Scan for the cell matching the given text and deliver its [X, Y] coordinate at center. 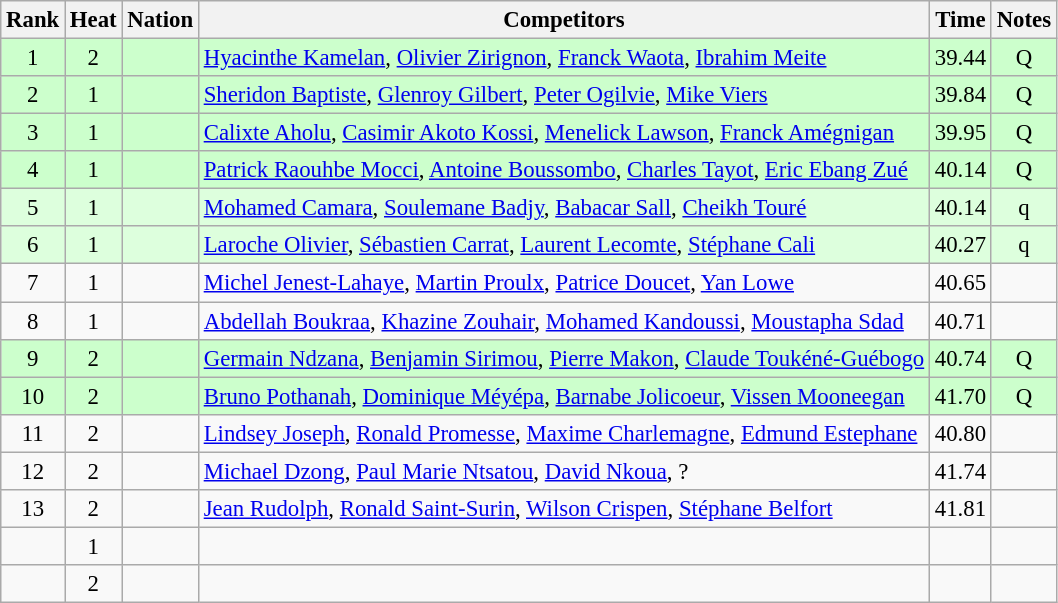
Time [961, 20]
Bruno Pothanah, Dominique Méyépa, Barnabe Jolicoeur, Vissen Mooneegan [564, 396]
41.74 [961, 471]
39.84 [961, 95]
Patrick Raouhbe Mocci, Antoine Boussombo, Charles Tayot, Eric Ebang Zué [564, 170]
Mohamed Camara, Soulemane Badjy, Babacar Sall, Cheikh Touré [564, 208]
41.81 [961, 509]
10 [33, 396]
5 [33, 208]
Heat [94, 20]
40.65 [961, 283]
Hyacinthe Kamelan, Olivier Zirignon, Franck Waota, Ibrahim Meite [564, 58]
3 [33, 133]
40.71 [961, 321]
8 [33, 321]
4 [33, 170]
Competitors [564, 20]
40.27 [961, 245]
13 [33, 509]
Lindsey Joseph, Ronald Promesse, Maxime Charlemagne, Edmund Estephane [564, 433]
39.95 [961, 133]
Rank [33, 20]
9 [33, 358]
Sheridon Baptiste, Glenroy Gilbert, Peter Ogilvie, Mike Viers [564, 95]
Michael Dzong, Paul Marie Ntsatou, David Nkoua, ? [564, 471]
Calixte Aholu, Casimir Akoto Kossi, Menelick Lawson, Franck Amégnigan [564, 133]
Germain Ndzana, Benjamin Sirimou, Pierre Makon, Claude Toukéné-Guébogo [564, 358]
40.80 [961, 433]
41.70 [961, 396]
Jean Rudolph, Ronald Saint-Surin, Wilson Crispen, Stéphane Belfort [564, 509]
40.74 [961, 358]
7 [33, 283]
Notes [1024, 20]
6 [33, 245]
12 [33, 471]
Nation [160, 20]
Michel Jenest-Lahaye, Martin Proulx, Patrice Doucet, Yan Lowe [564, 283]
Laroche Olivier, Sébastien Carrat, Laurent Lecomte, Stéphane Cali [564, 245]
Abdellah Boukraa, Khazine Zouhair, Mohamed Kandoussi, Moustapha Sdad [564, 321]
39.44 [961, 58]
11 [33, 433]
